Identify which cell holds the provided text, then report its [x, y] central coordinate. 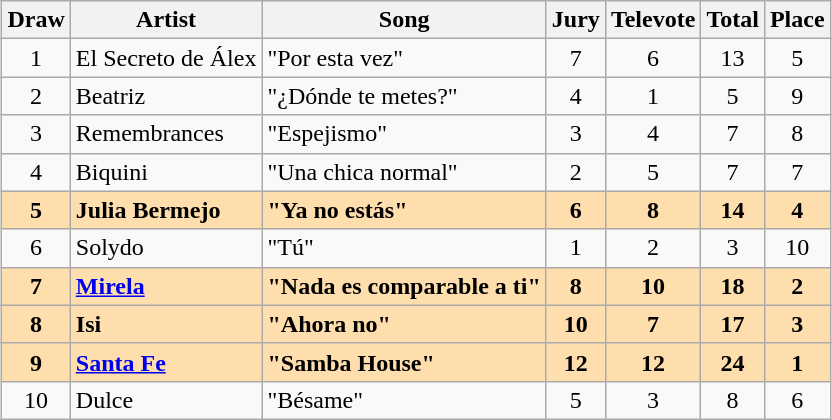
"Por esta vez" [404, 58]
"Ya no estás" [404, 210]
Jury [576, 20]
"Tú" [404, 248]
Santa Fe [166, 362]
"Ahora no" [404, 324]
Mirela [166, 286]
Beatriz [166, 96]
Total [733, 20]
17 [733, 324]
"Samba House" [404, 362]
14 [733, 210]
El Secreto de Álex [166, 58]
"Bésame" [404, 400]
13 [733, 58]
Song [404, 20]
24 [733, 362]
18 [733, 286]
Solydo [166, 248]
Remembrances [166, 134]
Julia Bermejo [166, 210]
"Una chica normal" [404, 172]
"¿Dónde te metes?" [404, 96]
Draw [36, 20]
Artist [166, 20]
Isi [166, 324]
Place [797, 20]
Televote [652, 20]
Biquini [166, 172]
Dulce [166, 400]
"Espejismo" [404, 134]
"Nada es comparable a ti" [404, 286]
